Detect which cell encompasses the target text, then output its (x, y) center coordinate. 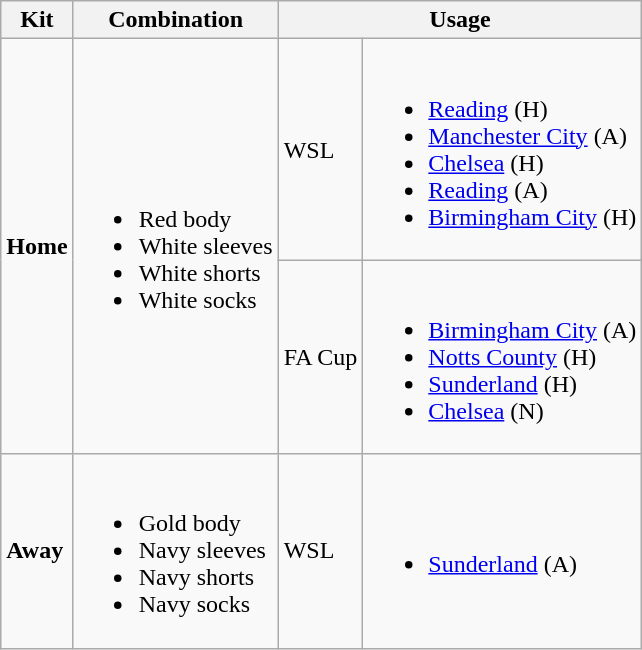
Gold bodyNavy sleevesNavy shortsNavy socks (176, 551)
Sunderland (A) (502, 551)
Away (37, 551)
Red bodyWhite sleevesWhite shortsWhite socks (176, 246)
Combination (176, 20)
Usage (460, 20)
Home (37, 246)
Birmingham City (A)Notts County (H)Sunderland (H)Chelsea (N) (502, 357)
Kit (37, 20)
FA Cup (320, 357)
Reading (H)Manchester City (A)Chelsea (H)Reading (A)Birmingham City (H) (502, 150)
